Find where the given text appears and provide that cell's center as [X, Y] coordinate. 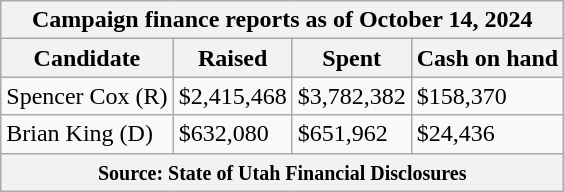
$651,962 [352, 134]
$2,415,468 [232, 96]
Campaign finance reports as of October 14, 2024 [282, 20]
$24,436 [487, 134]
$632,080 [232, 134]
Cash on hand [487, 58]
Spent [352, 58]
$158,370 [487, 96]
Raised [232, 58]
$3,782,382 [352, 96]
Candidate [87, 58]
Source: State of Utah Financial Disclosures [282, 172]
Brian King (D) [87, 134]
Spencer Cox (R) [87, 96]
